Return the [X, Y] coordinate for the center point of the cell that contains the specified text.  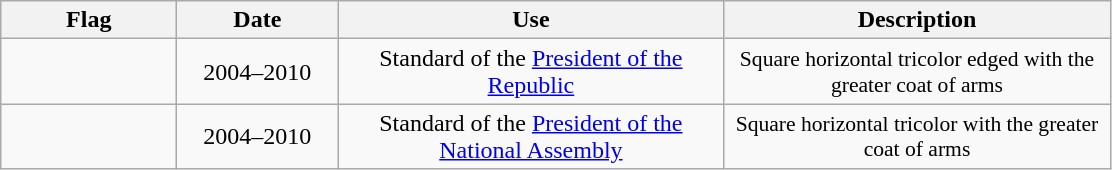
Flag [89, 20]
Date [258, 20]
Square horizontal tricolor edged with the greater coat of arms [917, 72]
Standard of the President of the National Assembly [531, 136]
Use [531, 20]
Square horizontal tricolor with the greater coat of arms [917, 136]
Description [917, 20]
Standard of the President of the Republic [531, 72]
